Determine the (x, y) coordinate at the center of the cell enclosing the given text.  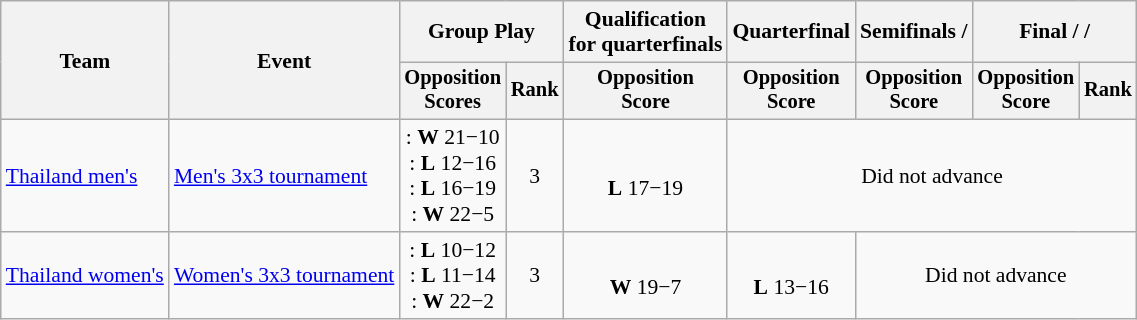
Final / / (1054, 32)
L 13−16 (791, 276)
Semifinals / (914, 32)
Women's 3x3 tournament (284, 276)
W 19−7 (646, 276)
Qualificationfor quarterfinals (646, 32)
Quarterfinal (791, 32)
L 17−19 (646, 176)
: L 10−12: L 11−14: W 22−2 (452, 276)
OppositionScores (452, 91)
Group Play (481, 32)
: W 21−10: L 12−16: L 16−19: W 22−5 (452, 176)
Event (284, 60)
Thailand men's (85, 176)
Thailand women's (85, 276)
Team (85, 60)
Men's 3x3 tournament (284, 176)
